Scan for the cell matching the given text and deliver its [x, y] coordinate at center. 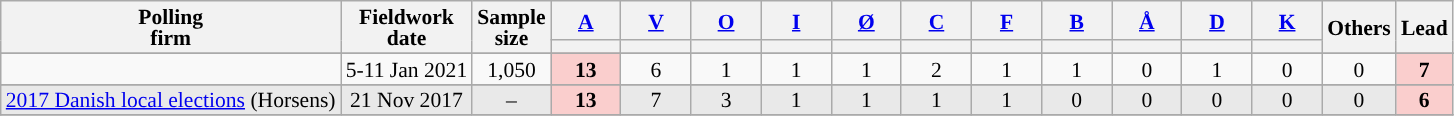
A [586, 20]
I [796, 20]
5-11 Jan 2021 [407, 68]
1,050 [511, 68]
2017 Danish local elections (Horsens) [171, 100]
Ø [866, 20]
B [1077, 20]
Others [1359, 27]
– [511, 100]
Samplesize [511, 27]
O [726, 20]
Lead [1424, 27]
2 [936, 68]
Pollingfirm [171, 27]
C [936, 20]
21 Nov 2017 [407, 100]
Å [1147, 20]
K [1287, 20]
V [656, 20]
D [1217, 20]
Fieldworkdate [407, 27]
F [1007, 20]
3 [726, 100]
